Return [x, y] of the center of cell containing provided text 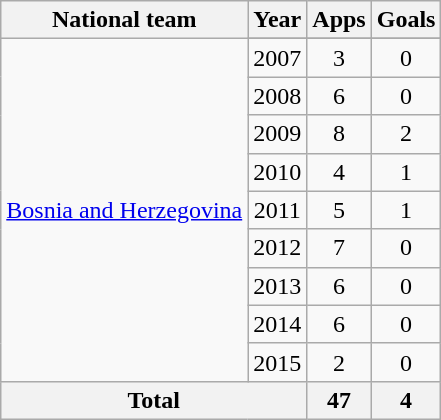
2014 [278, 324]
National team [124, 20]
7 [339, 248]
2009 [278, 134]
Bosnia and Herzegovina [124, 210]
Total [154, 400]
47 [339, 400]
2012 [278, 248]
8 [339, 134]
Goals [406, 20]
Apps [339, 20]
3 [339, 58]
2013 [278, 286]
2011 [278, 210]
2015 [278, 362]
Year [278, 20]
2010 [278, 172]
5 [339, 210]
2007 [278, 58]
2008 [278, 96]
